Pinpoint the cell where the given text exists, returning its (x, y) midpoint coordinate. 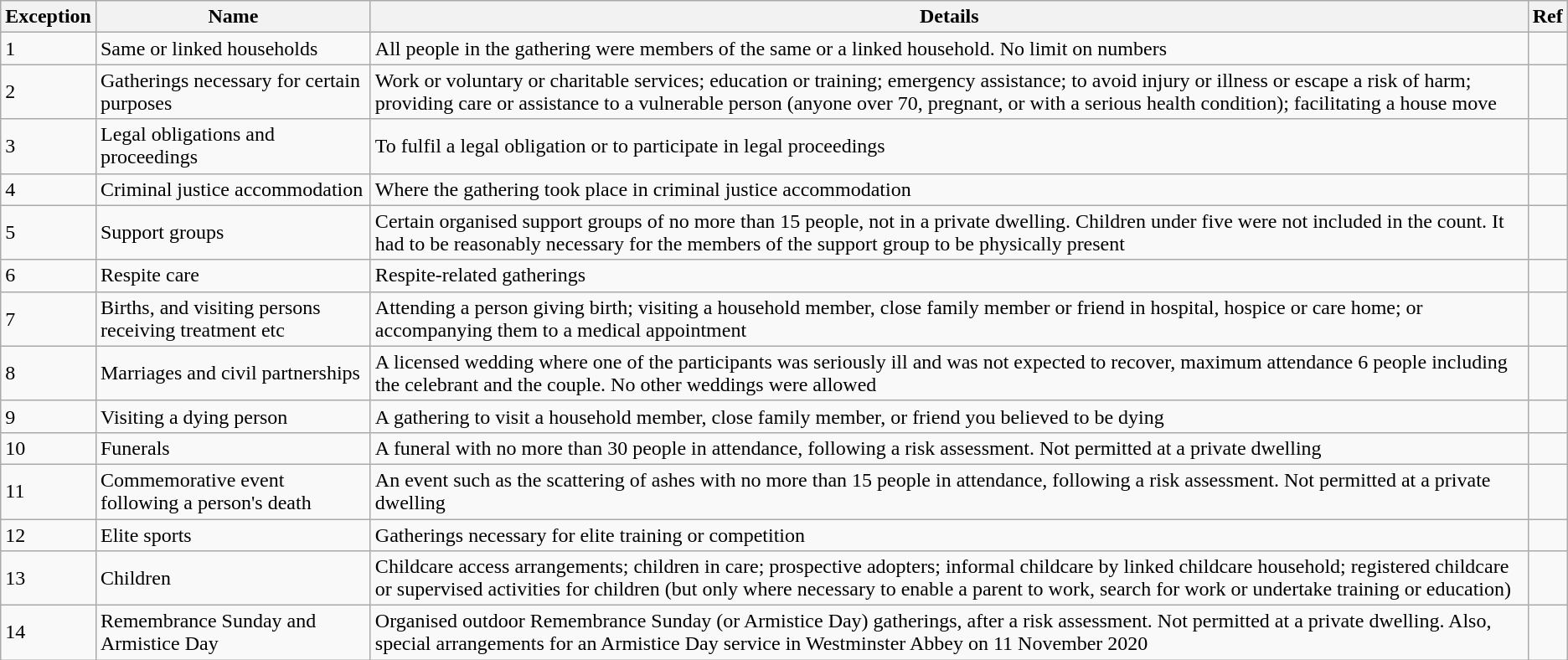
All people in the gathering were members of the same or a linked household. No limit on numbers (949, 49)
14 (49, 633)
Gatherings necessary for certain purposes (233, 92)
Details (949, 17)
A gathering to visit a household member, close family member, or friend you believed to be dying (949, 416)
Births, and visiting persons receiving treatment etc (233, 318)
10 (49, 448)
Funerals (233, 448)
Legal obligations and proceedings (233, 146)
4 (49, 189)
An event such as the scattering of ashes with no more than 15 people in attendance, following a risk assessment. Not permitted at a private dwelling (949, 491)
Where the gathering took place in criminal justice accommodation (949, 189)
Respite-related gatherings (949, 276)
13 (49, 578)
Visiting a dying person (233, 416)
5 (49, 233)
Exception (49, 17)
3 (49, 146)
7 (49, 318)
A funeral with no more than 30 people in attendance, following a risk assessment. Not permitted at a private dwelling (949, 448)
Same or linked households (233, 49)
9 (49, 416)
Remembrance Sunday and Armistice Day (233, 633)
12 (49, 535)
Children (233, 578)
Marriages and civil partnerships (233, 374)
To fulfil a legal obligation or to participate in legal proceedings (949, 146)
1 (49, 49)
Respite care (233, 276)
6 (49, 276)
Ref (1548, 17)
8 (49, 374)
Criminal justice accommodation (233, 189)
Name (233, 17)
Gatherings necessary for elite training or competition (949, 535)
Elite sports (233, 535)
11 (49, 491)
Support groups (233, 233)
Commemorative event following a person's death (233, 491)
2 (49, 92)
